Return the [X, Y] coordinate for the center point of the cell that contains the specified text.  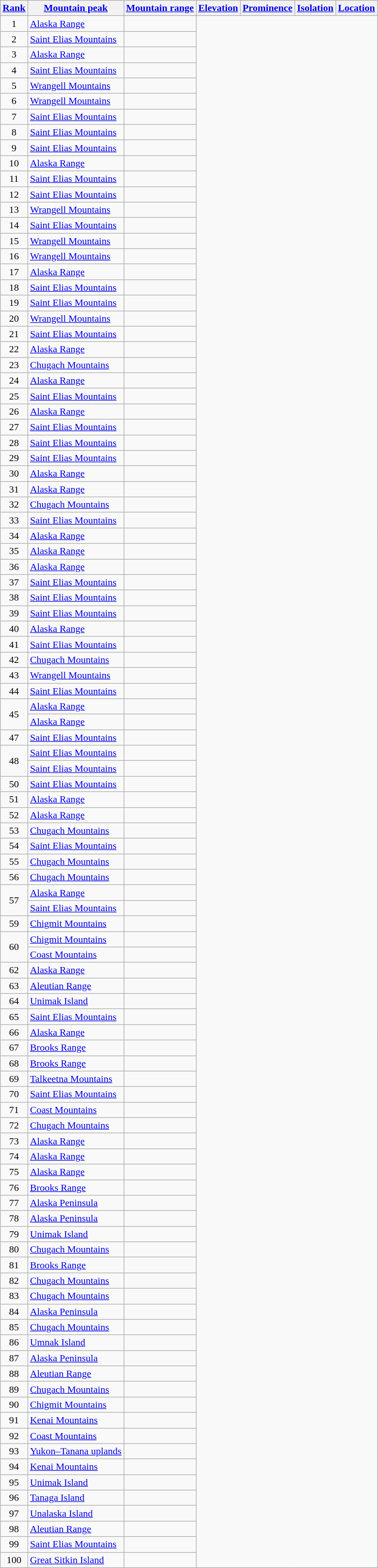
17 [14, 272]
Elevation [218, 8]
15 [14, 241]
24 [14, 380]
22 [14, 349]
85 [14, 1327]
34 [14, 536]
56 [14, 877]
Prominence [268, 8]
Tanaga Island [76, 1498]
41 [14, 644]
73 [14, 1141]
47 [14, 738]
16 [14, 256]
57 [14, 900]
42 [14, 660]
26 [14, 411]
2 [14, 39]
100 [14, 1560]
27 [14, 427]
Yukon–Tanana uplands [76, 1451]
75 [14, 1172]
39 [14, 613]
9 [14, 148]
91 [14, 1420]
67 [14, 1048]
Talkeetna Mountains [76, 1079]
12 [14, 194]
53 [14, 830]
40 [14, 629]
8 [14, 132]
10 [14, 163]
97 [14, 1513]
6 [14, 101]
98 [14, 1529]
54 [14, 846]
93 [14, 1451]
81 [14, 1265]
44 [14, 691]
48 [14, 761]
72 [14, 1125]
71 [14, 1110]
74 [14, 1156]
Rank [14, 8]
1 [14, 24]
28 [14, 442]
29 [14, 458]
76 [14, 1188]
60 [14, 947]
25 [14, 396]
86 [14, 1343]
66 [14, 1032]
Great Sitkin Island [76, 1560]
63 [14, 986]
Unalaska Island [76, 1513]
33 [14, 520]
23 [14, 365]
32 [14, 505]
13 [14, 210]
62 [14, 970]
31 [14, 489]
4 [14, 70]
52 [14, 815]
99 [14, 1544]
79 [14, 1234]
Umnak Island [76, 1343]
Mountain range [160, 8]
77 [14, 1203]
69 [14, 1079]
21 [14, 334]
87 [14, 1358]
88 [14, 1374]
55 [14, 861]
43 [14, 675]
19 [14, 303]
95 [14, 1482]
20 [14, 318]
82 [14, 1281]
3 [14, 55]
65 [14, 1017]
5 [14, 86]
51 [14, 799]
68 [14, 1063]
Isolation [315, 8]
90 [14, 1405]
35 [14, 551]
7 [14, 117]
30 [14, 474]
96 [14, 1498]
Mountain peak [76, 8]
18 [14, 287]
38 [14, 598]
59 [14, 923]
45 [14, 714]
80 [14, 1250]
36 [14, 567]
11 [14, 179]
50 [14, 784]
89 [14, 1389]
94 [14, 1467]
84 [14, 1312]
70 [14, 1094]
64 [14, 1001]
Location [356, 8]
83 [14, 1296]
78 [14, 1219]
37 [14, 582]
92 [14, 1435]
14 [14, 225]
